Determine the [X, Y] coordinate at the center of the cell enclosing the given text.  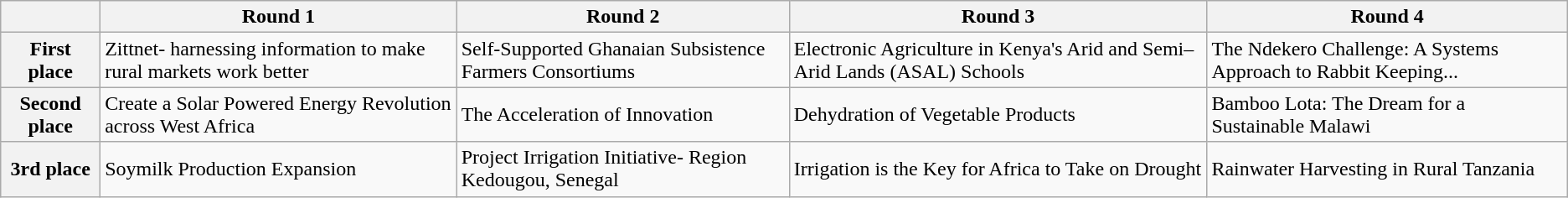
3rd place [50, 169]
Round 4 [1387, 17]
Round 2 [623, 17]
The Ndekero Challenge: A Systems Approach to Rabbit Keeping... [1387, 60]
Second place [50, 114]
First place [50, 60]
Round 3 [998, 17]
Round 1 [279, 17]
Project Irrigation Initiative- Region Kedougou, Senegal [623, 169]
Electronic Agriculture in Kenya's Arid and Semi–Arid Lands (ASAL) Schools [998, 60]
Rainwater Harvesting in Rural Tanzania [1387, 169]
Bamboo Lota: The Dream for a Sustainable Malawi [1387, 114]
Dehydration of Vegetable Products [998, 114]
The Acceleration of Innovation [623, 114]
Create a Solar Powered Energy Revolution across West Africa [279, 114]
Zittnet- harnessing information to make rural markets work better [279, 60]
Self-Supported Ghanaian Subsistence Farmers Consortiums [623, 60]
Irrigation is the Key for Africa to Take on Drought [998, 169]
Soymilk Production Expansion [279, 169]
